Pinpoint the cell where the given text exists, returning its [x, y] midpoint coordinate. 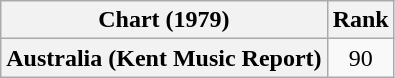
Chart (1979) [164, 20]
90 [360, 58]
Australia (Kent Music Report) [164, 58]
Rank [360, 20]
